Scan for the cell matching the given text and deliver its [x, y] coordinate at center. 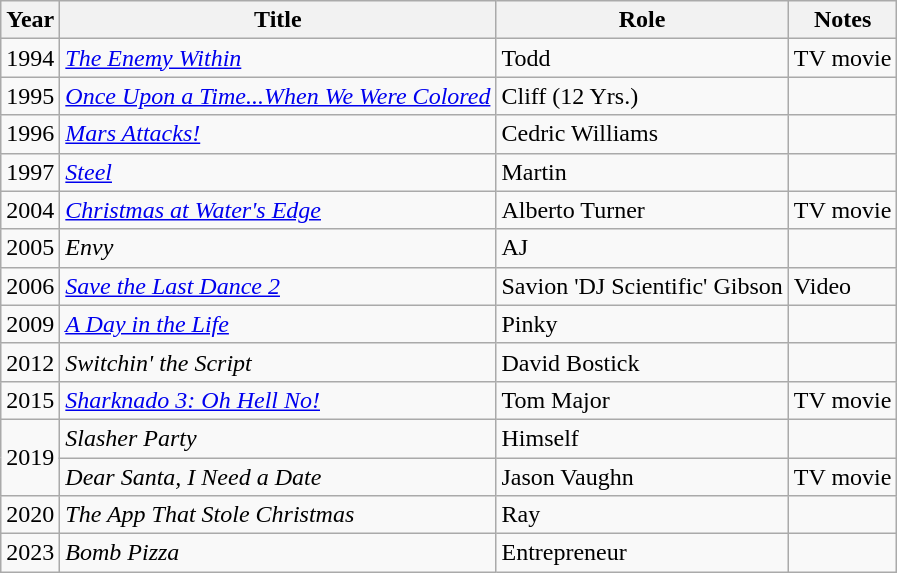
Notes [842, 20]
Role [642, 20]
Slasher Party [278, 438]
The App That Stole Christmas [278, 515]
2019 [30, 457]
2005 [30, 248]
2012 [30, 362]
Cliff (12 Yrs.) [642, 96]
2009 [30, 324]
Christmas at Water's Edge [278, 210]
1995 [30, 96]
2006 [30, 286]
2004 [30, 210]
Save the Last Dance 2 [278, 286]
Mars Attacks! [278, 134]
Tom Major [642, 400]
A Day in the Life [278, 324]
Martin [642, 172]
Envy [278, 248]
Ray [642, 515]
Steel [278, 172]
1996 [30, 134]
Once Upon a Time...When We Were Colored [278, 96]
Sharknado 3: Oh Hell No! [278, 400]
Todd [642, 58]
Alberto Turner [642, 210]
Cedric Williams [642, 134]
Title [278, 20]
The Enemy Within [278, 58]
Bomb Pizza [278, 553]
Jason Vaughn [642, 477]
AJ [642, 248]
Dear Santa, I Need a Date [278, 477]
Year [30, 20]
David Bostick [642, 362]
Video [842, 286]
2023 [30, 553]
Switchin' the Script [278, 362]
Entrepreneur [642, 553]
2015 [30, 400]
Savion 'DJ Scientific' Gibson [642, 286]
2020 [30, 515]
1997 [30, 172]
Himself [642, 438]
Pinky [642, 324]
1994 [30, 58]
